Locate the cell with the specified text and output its [X, Y] center coordinate. 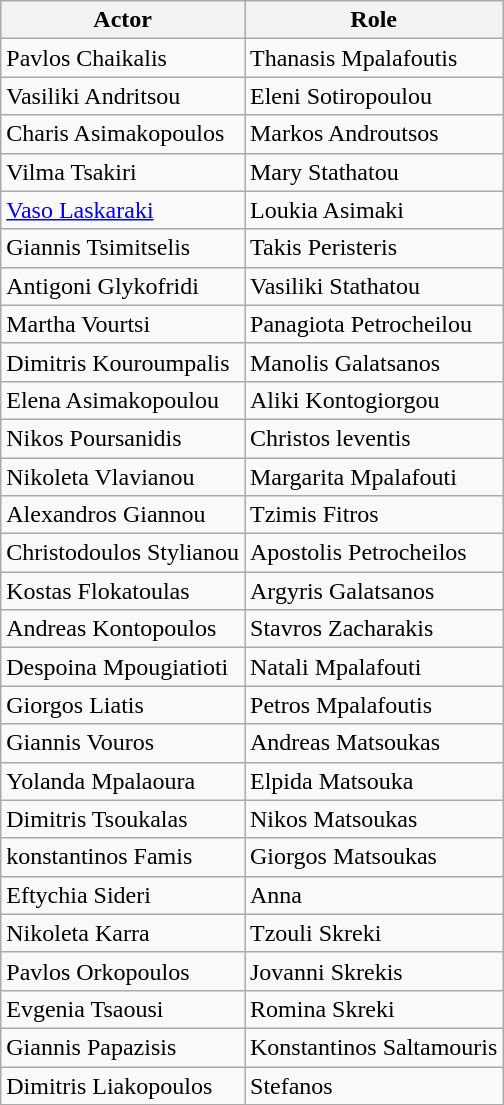
Evgenia Tsaousi [123, 1009]
Charis Asimakopoulos [123, 134]
Christodoulos Stylianou [123, 553]
Panagiota Petrocheilou [373, 324]
Pavlos Orkopoulos [123, 971]
Role [373, 20]
Yolanda Mpalaoura [123, 781]
Kostas Flokatoulas [123, 591]
Vasiliki Stathatou [373, 286]
Dimitris Kouroumpalis [123, 362]
Andreas Kontopoulos [123, 629]
Giorgos Matsoukas [373, 857]
Konstantinos Saltamouris [373, 1047]
Andreas Matsoukas [373, 743]
Elena Asimakopoulou [123, 400]
Margarita Mpalafouti [373, 477]
Dimitris Tsoukalas [123, 819]
Vasiliki Andritsou [123, 96]
Loukia Asimaki [373, 210]
Alexandros Giannou [123, 515]
Giannis Vouros [123, 743]
Mary Stathatou [373, 172]
Vaso Laskaraki [123, 210]
konstantinos Famis [123, 857]
Argyris Galatsanos [373, 591]
Apostolis Petrocheilos [373, 553]
Eftychia Sideri [123, 895]
Nikoleta Karra [123, 933]
Petros Mpalafoutis [373, 705]
Romina Skreki [373, 1009]
Elpida Matsouka [373, 781]
Martha Vourtsi [123, 324]
Anna [373, 895]
Antigoni Glykofridi [123, 286]
Despoina Mpougiatioti [123, 667]
Giorgos Liatis [123, 705]
Nikoleta Vlavianou [123, 477]
Eleni Sotiropoulou [373, 96]
Aliki Kontogiorgou [373, 400]
Jovanni Skrekis [373, 971]
Giannis Tsimitselis [123, 248]
Takis Peristeris [373, 248]
Tzimis Fitros [373, 515]
Nikos Poursanidis [123, 438]
Pavlos Chaikalis [123, 58]
Markos Androutsos [373, 134]
Manolis Galatsanos [373, 362]
Nikos Matsoukas [373, 819]
Thanasis Mpalafoutis [373, 58]
Christos leventis [373, 438]
Natali Mpalafouti [373, 667]
Stefanos [373, 1085]
Giannis Papazisis [123, 1047]
Tzouli Skreki [373, 933]
Actor [123, 20]
Stavros Zacharakis [373, 629]
Dimitris Liakopoulos [123, 1085]
Vilma Tsakiri [123, 172]
